Provide the (X, Y) coordinate of the cell's center where the given text is located.  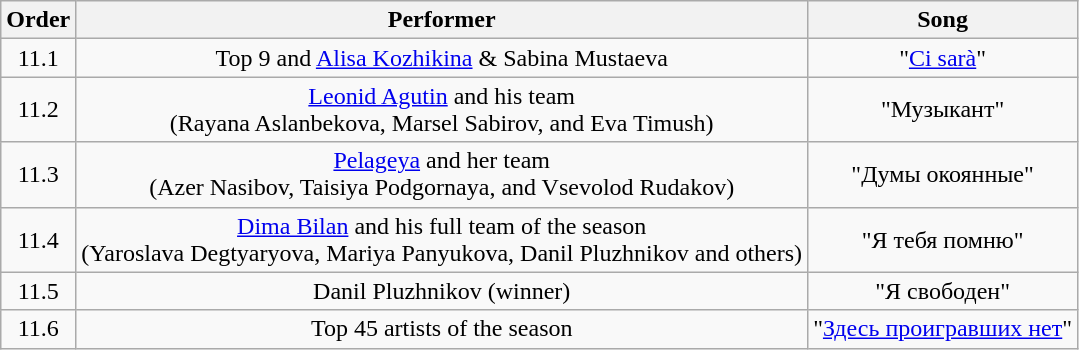
11.6 (38, 329)
"Ci sarà" (943, 58)
Performer (442, 20)
11.4 (38, 240)
Dima Bilan and his full team of the season (Yaroslava Degtyaryova, Mariya Panyukova, Danil Pluzhnikov and others) (442, 240)
"Я свободен" (943, 291)
"Я тебя помню" (943, 240)
Top 9 and Alisa Kozhikina & Sabina Mustaeva (442, 58)
11.1 (38, 58)
Danil Pluzhnikov (winner) (442, 291)
11.3 (38, 174)
Order (38, 20)
Pelageya and her team (Azer Nasibov, Taisiya Podgornaya, and Vsevolod Rudakov) (442, 174)
11.5 (38, 291)
"Здесь проигравших нет" (943, 329)
Leonid Agutin and his team (Rayana Aslanbekova, Marsel Sabirov, and Eva Timush) (442, 110)
"Думы окоянные" (943, 174)
Song (943, 20)
"Музыкант" (943, 110)
11.2 (38, 110)
Top 45 artists of the season (442, 329)
